Find where the given text appears and provide that cell's center as (X, Y) coordinate. 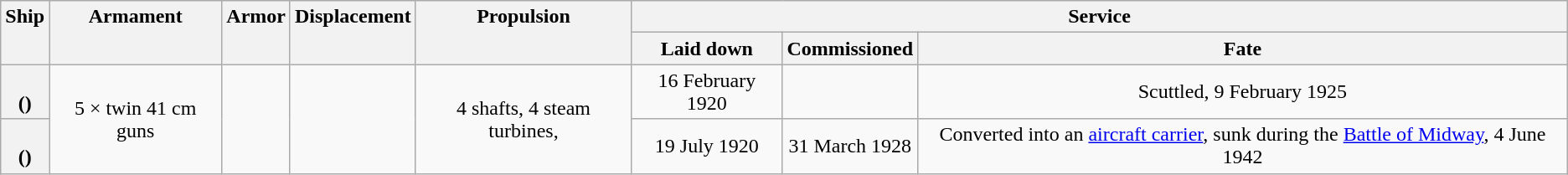
4 shafts, 4 steam turbines, (524, 119)
Fate (1243, 49)
Converted into an aircraft carrier, sunk during the Battle of Midway, 4 June 1942 (1243, 146)
Propulsion (524, 33)
31 March 1928 (850, 146)
19 July 1920 (707, 146)
Displacement (353, 33)
Service (1099, 17)
Scuttled, 9 February 1925 (1243, 92)
Armor (256, 33)
Ship (25, 33)
16 February 1920 (707, 92)
Armament (136, 33)
Laid down (707, 49)
Commissioned (850, 49)
5 × twin 41 cm guns (136, 119)
